Return the [X, Y] coordinate for the center point of the cell that contains the specified text.  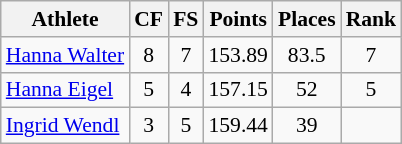
8 [148, 55]
153.89 [238, 55]
Hanna Walter [65, 55]
Places [307, 19]
Hanna Eigel [65, 90]
4 [186, 90]
Points [238, 19]
Ingrid Wendl [65, 126]
52 [307, 90]
CF [148, 19]
Rank [372, 19]
159.44 [238, 126]
83.5 [307, 55]
3 [148, 126]
157.15 [238, 90]
FS [186, 19]
39 [307, 126]
Athlete [65, 19]
